Capture the cell that displays the provided text and extract its [X, Y] central coordinate. 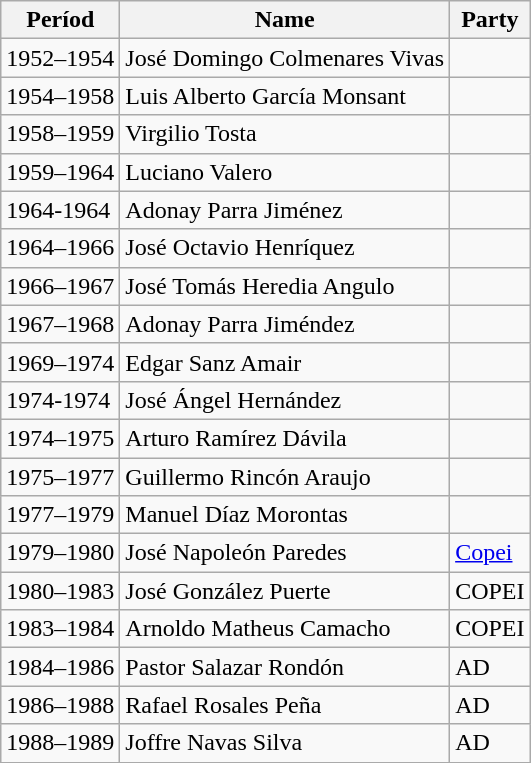
José Domingo Colmenares Vivas [285, 58]
1984–1986 [60, 667]
1966–1967 [60, 286]
Luciano Valero [285, 172]
1986–1988 [60, 705]
Adonay Parra Jiméndez [285, 324]
Manuel Díaz Morontas [285, 515]
1980–1983 [60, 591]
1964-1964 [60, 210]
Copei [490, 553]
Rafael Rosales Peña [285, 705]
Pastor Salazar Rondón [285, 667]
1975–1977 [60, 477]
Name [285, 20]
1959–1964 [60, 172]
José González Puerte [285, 591]
Arnoldo Matheus Camacho [285, 629]
Adonay Parra Jiménez [285, 210]
1952–1954 [60, 58]
1954–1958 [60, 96]
1977–1979 [60, 515]
José Tomás Heredia Angulo [285, 286]
1958–1959 [60, 134]
1974-1974 [60, 400]
Períod [60, 20]
Party [490, 20]
Arturo Ramírez Dávila [285, 438]
1964–1966 [60, 248]
Guillermo Rincón Araujo [285, 477]
1979–1980 [60, 553]
Virgilio Tosta [285, 134]
1983–1984 [60, 629]
José Ángel Hernández [285, 400]
1988–1989 [60, 743]
1969–1974 [60, 362]
Luis Alberto García Monsant [285, 96]
José Octavio Henríquez [285, 248]
Joffre Navas Silva [285, 743]
1974–1975 [60, 438]
José Napoleón Paredes [285, 553]
1967–1968 [60, 324]
Edgar Sanz Amair [285, 362]
